For the text-containing cell, return its midpoint in [x, y] coordinate format. 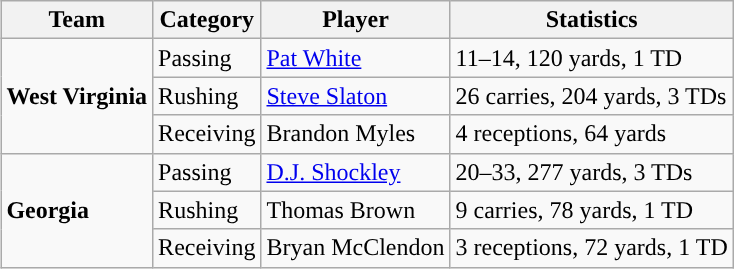
Pat White [356, 58]
Georgia [77, 210]
Player [356, 20]
D.J. Shockley [356, 172]
Team [77, 20]
Statistics [592, 20]
West Virginia [77, 96]
26 carries, 204 yards, 3 TDs [592, 96]
11–14, 120 yards, 1 TD [592, 58]
Steve Slaton [356, 96]
3 receptions, 72 yards, 1 TD [592, 248]
Category [207, 20]
Thomas Brown [356, 210]
4 receptions, 64 yards [592, 134]
20–33, 277 yards, 3 TDs [592, 172]
9 carries, 78 yards, 1 TD [592, 210]
Bryan McClendon [356, 248]
Brandon Myles [356, 134]
